Extract the (X, Y) coordinate from the center of the cell holding the provided text.  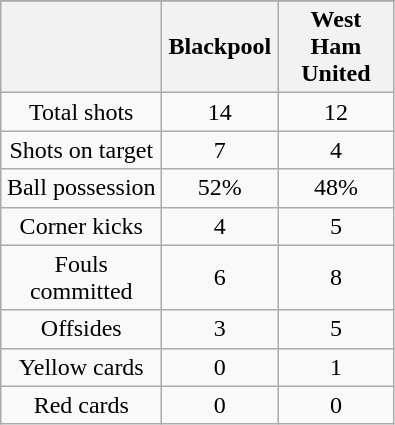
1 (336, 367)
8 (336, 278)
Blackpool (220, 47)
Yellow cards (82, 367)
7 (220, 150)
52% (220, 188)
West Ham United (336, 47)
6 (220, 278)
14 (220, 112)
Ball possession (82, 188)
Shots on target (82, 150)
3 (220, 329)
Fouls committed (82, 278)
Red cards (82, 405)
48% (336, 188)
12 (336, 112)
Offsides (82, 329)
Corner kicks (82, 226)
Total shots (82, 112)
